Return the [X, Y] coordinate for the center point of the cell that contains the specified text.  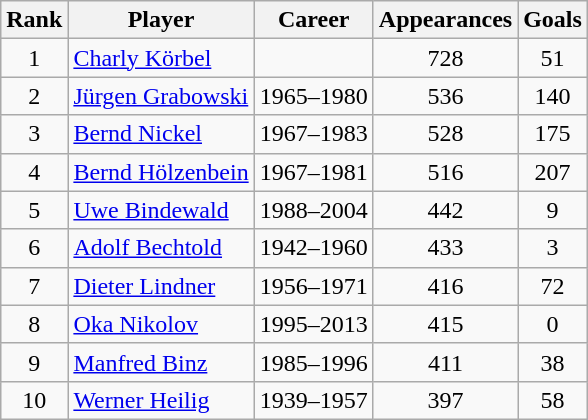
416 [445, 286]
411 [445, 362]
Player [161, 20]
Dieter Lindner [161, 286]
207 [553, 172]
1988–2004 [314, 210]
Oka Nikolov [161, 324]
Uwe Bindewald [161, 210]
Rank [34, 20]
397 [445, 400]
415 [445, 324]
72 [553, 286]
1965–1980 [314, 96]
Bernd Nickel [161, 134]
Manfred Binz [161, 362]
7 [34, 286]
536 [445, 96]
1985–1996 [314, 362]
2 [34, 96]
Adolf Bechtold [161, 248]
38 [553, 362]
528 [445, 134]
1939–1957 [314, 400]
Bernd Hölzenbein [161, 172]
1967–1981 [314, 172]
433 [445, 248]
Appearances [445, 20]
0 [553, 324]
5 [34, 210]
442 [445, 210]
1956–1971 [314, 286]
1942–1960 [314, 248]
Goals [553, 20]
1 [34, 58]
4 [34, 172]
140 [553, 96]
Werner Heilig [161, 400]
8 [34, 324]
10 [34, 400]
1995–2013 [314, 324]
175 [553, 134]
Jürgen Grabowski [161, 96]
728 [445, 58]
516 [445, 172]
Charly Körbel [161, 58]
Career [314, 20]
51 [553, 58]
1967–1983 [314, 134]
58 [553, 400]
6 [34, 248]
